Output the (x, y) coordinate of the center of the cell containing the given text.  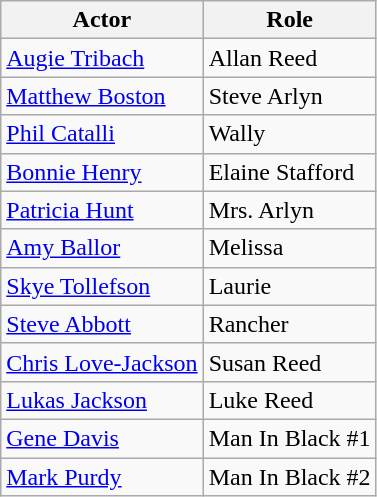
Wally (290, 134)
Matthew Boston (102, 96)
Role (290, 20)
Steve Arlyn (290, 96)
Bonnie Henry (102, 172)
Elaine Stafford (290, 172)
Melissa (290, 248)
Laurie (290, 286)
Man In Black #1 (290, 438)
Mrs. Arlyn (290, 210)
Susan Reed (290, 362)
Mark Purdy (102, 477)
Augie Tribach (102, 58)
Luke Reed (290, 400)
Phil Catalli (102, 134)
Lukas Jackson (102, 400)
Man In Black #2 (290, 477)
Gene Davis (102, 438)
Rancher (290, 324)
Amy Ballor (102, 248)
Patricia Hunt (102, 210)
Allan Reed (290, 58)
Chris Love-Jackson (102, 362)
Skye Tollefson (102, 286)
Actor (102, 20)
Steve Abbott (102, 324)
